Determine the [x, y] coordinate at the center of the cell enclosing the given text.  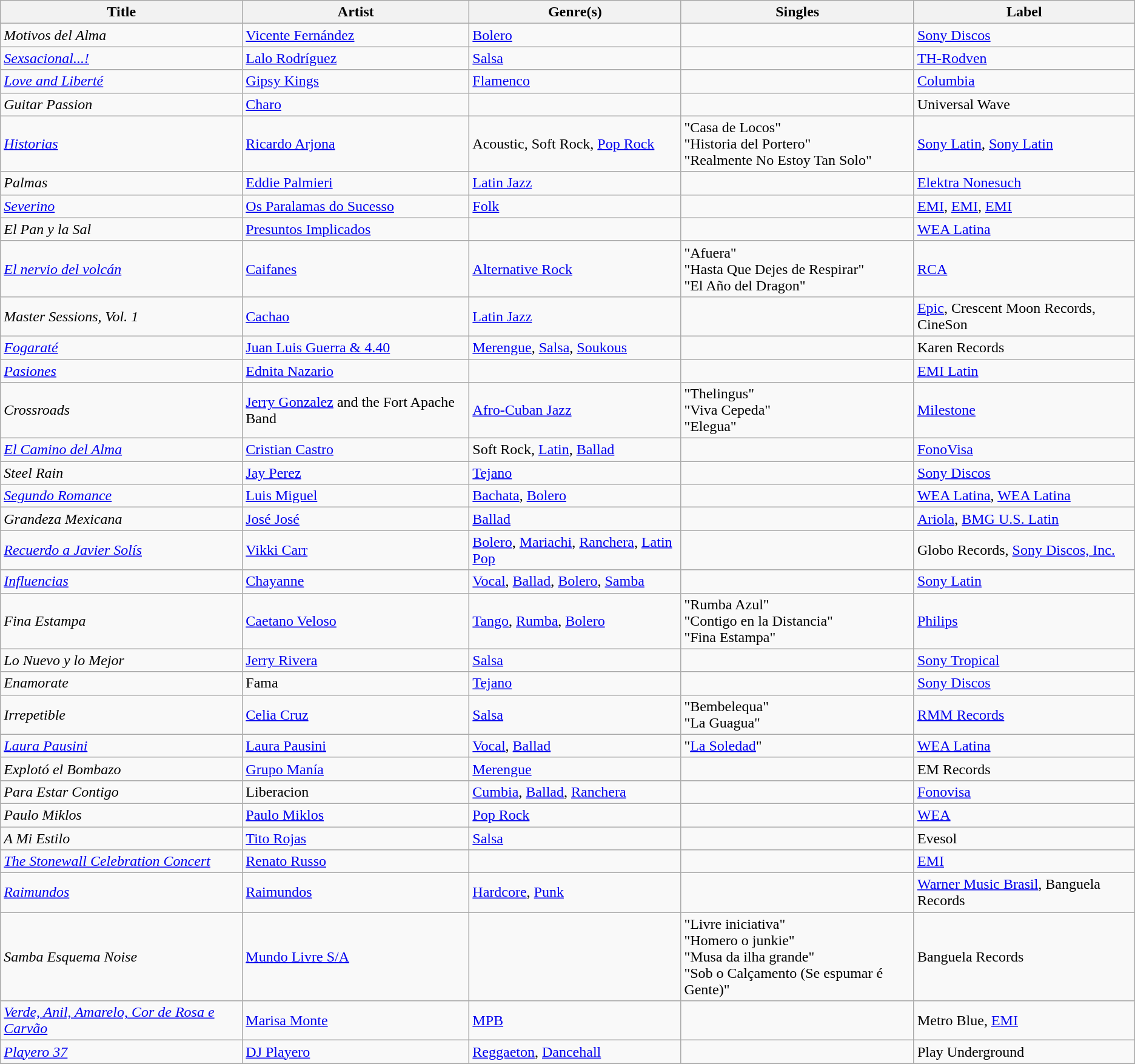
Explotó el Bombazo [121, 769]
Marisa Monte [356, 1021]
"Casa de Locos""Historia del Portero""Realmente No Estoy Tan Solo" [798, 144]
Genre(s) [575, 12]
El Pan y la Sal [121, 229]
"Bembelequa""La Guagua" [798, 714]
Warner Music Brasil, Banguela Records [1024, 892]
Singles [798, 12]
Guitar Passion [121, 104]
Tango, Rumba, Bolero [575, 621]
Title [121, 12]
Metro Blue, EMI [1024, 1021]
Cumbia, Ballad, Ranchera [575, 792]
Fonovisa [1024, 792]
Merengue [575, 769]
"Rumba Azul""Contigo en la Distancia""Fina Estampa" [798, 621]
Irrepetible [121, 714]
WEA Latina, WEA Latina [1024, 496]
Palmas [121, 183]
Globo Records, Sony Discos, Inc. [1024, 550]
Playero 37 [121, 1052]
Bachata, Bolero [575, 496]
Gipsy Kings [356, 81]
EMI [1024, 862]
Reggaeton, Dancehall [575, 1052]
Ballad [575, 519]
Charo [356, 104]
Ariola, BMG U.S. Latin [1024, 519]
Sony Latin, Sony Latin [1024, 144]
Philips [1024, 621]
Merengue, Salsa, Soukous [575, 347]
Play Underground [1024, 1052]
DJ Playero [356, 1052]
Jay Perez [356, 473]
Love and Liberté [121, 81]
Vocal, Ballad, Bolero, Samba [575, 581]
Pop Rock [575, 815]
Renato Russo [356, 862]
Artist [356, 12]
Historias [121, 144]
El Camino del Alma [121, 450]
El nervio del volcán [121, 269]
Karen Records [1024, 347]
MPB [575, 1021]
Lo Nuevo y lo Mejor [121, 660]
Bolero [575, 35]
Afro-Cuban Jazz [575, 410]
Sony Tropical [1024, 660]
Pasiones [121, 370]
Luis Miguel [356, 496]
Steel Rain [121, 473]
Fogaraté [121, 347]
Juan Luis Guerra & 4.40 [356, 347]
Lalo Rodríguez [356, 58]
Presuntos Implicados [356, 229]
Vicente Fernández [356, 35]
"Thelingus""Viva Cepeda""Elegua" [798, 410]
Eddie Palmieri [356, 183]
Tito Rojas [356, 838]
Crossroads [121, 410]
Mundo Livre S/A [356, 957]
Liberacion [356, 792]
Universal Wave [1024, 104]
José José [356, 519]
Alternative Rock [575, 269]
Recuerdo a Javier Solís [121, 550]
Ricardo Arjona [356, 144]
Elektra Nonesuch [1024, 183]
Hardcore, Punk [575, 892]
Evesol [1024, 838]
Cachao [356, 316]
"Afuera""Hasta Que Dejes de Respirar""El Año del Dragon" [798, 269]
Severino [121, 206]
Motivos del Alma [121, 35]
Epic, Crescent Moon Records, CineSon [1024, 316]
Folk [575, 206]
Caetano Veloso [356, 621]
RMM Records [1024, 714]
Milestone [1024, 410]
EMI, EMI, EMI [1024, 206]
Bolero, Mariachi, Ranchera, Latin Pop [575, 550]
Celia Cruz [356, 714]
Banguela Records [1024, 957]
Fama [356, 683]
Flamenco [575, 81]
The Stonewall Celebration Concert [121, 862]
FonoVisa [1024, 450]
Influencias [121, 581]
Jerry Gonzalez and the Fort Apache Band [356, 410]
Columbia [1024, 81]
Vikki Carr [356, 550]
A Mi Estilo [121, 838]
Grupo Manía [356, 769]
Soft Rock, Latin, Ballad [575, 450]
"La Soledad" [798, 746]
Vocal, Ballad [575, 746]
Fina Estampa [121, 621]
Para Estar Contigo [121, 792]
Os Paralamas do Sucesso [356, 206]
TH-Rodven [1024, 58]
Enamorate [121, 683]
Acoustic, Soft Rock, Pop Rock [575, 144]
WEA [1024, 815]
Label [1024, 12]
Samba Esquema Noise [121, 957]
Grandeza Mexicana [121, 519]
Ednita Nazario [356, 370]
Cristian Castro [356, 450]
Segundo Romance [121, 496]
EM Records [1024, 769]
Caifanes [356, 269]
Verde, Anil, Amarelo, Cor de Rosa e Carvão [121, 1021]
Jerry Rivera [356, 660]
Sony Latin [1024, 581]
EMI Latin [1024, 370]
Sexsacional...! [121, 58]
Chayanne [356, 581]
RCA [1024, 269]
"Livre iniciativa""Homero o junkie""Musa da ilha grande""Sob o Calçamento (Se espumar é Gente)" [798, 957]
Master Sessions, Vol. 1 [121, 316]
